Find where the given text appears and provide that cell's center as (x, y) coordinate. 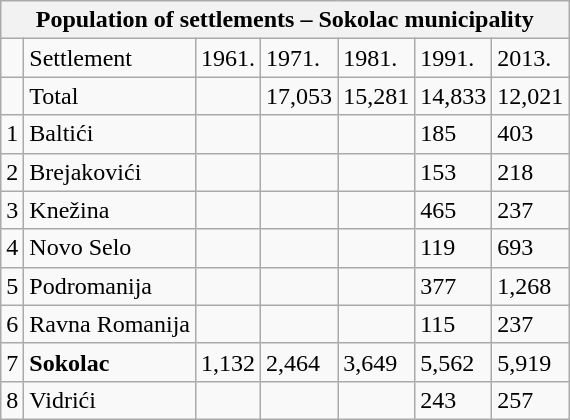
8 (12, 400)
119 (454, 248)
1981. (376, 58)
1,268 (530, 286)
Ravna Romanija (110, 324)
5 (12, 286)
Sokolac (110, 362)
Brejakovići (110, 172)
243 (454, 400)
3,649 (376, 362)
Podromanija (110, 286)
1 (12, 134)
1,132 (228, 362)
14,833 (454, 96)
Novo Selo (110, 248)
Settlement (110, 58)
Vidrići (110, 400)
153 (454, 172)
Population of settlements – Sokolac municipality (285, 20)
2 (12, 172)
3 (12, 210)
2013. (530, 58)
7 (12, 362)
185 (454, 134)
15,281 (376, 96)
5,562 (454, 362)
403 (530, 134)
115 (454, 324)
1961. (228, 58)
Baltići (110, 134)
218 (530, 172)
2,464 (300, 362)
4 (12, 248)
Total (110, 96)
693 (530, 248)
257 (530, 400)
6 (12, 324)
1971. (300, 58)
Knežina (110, 210)
377 (454, 286)
1991. (454, 58)
465 (454, 210)
5,919 (530, 362)
12,021 (530, 96)
17,053 (300, 96)
